Determine the [X, Y] coordinate at the center of the cell enclosing the given text.  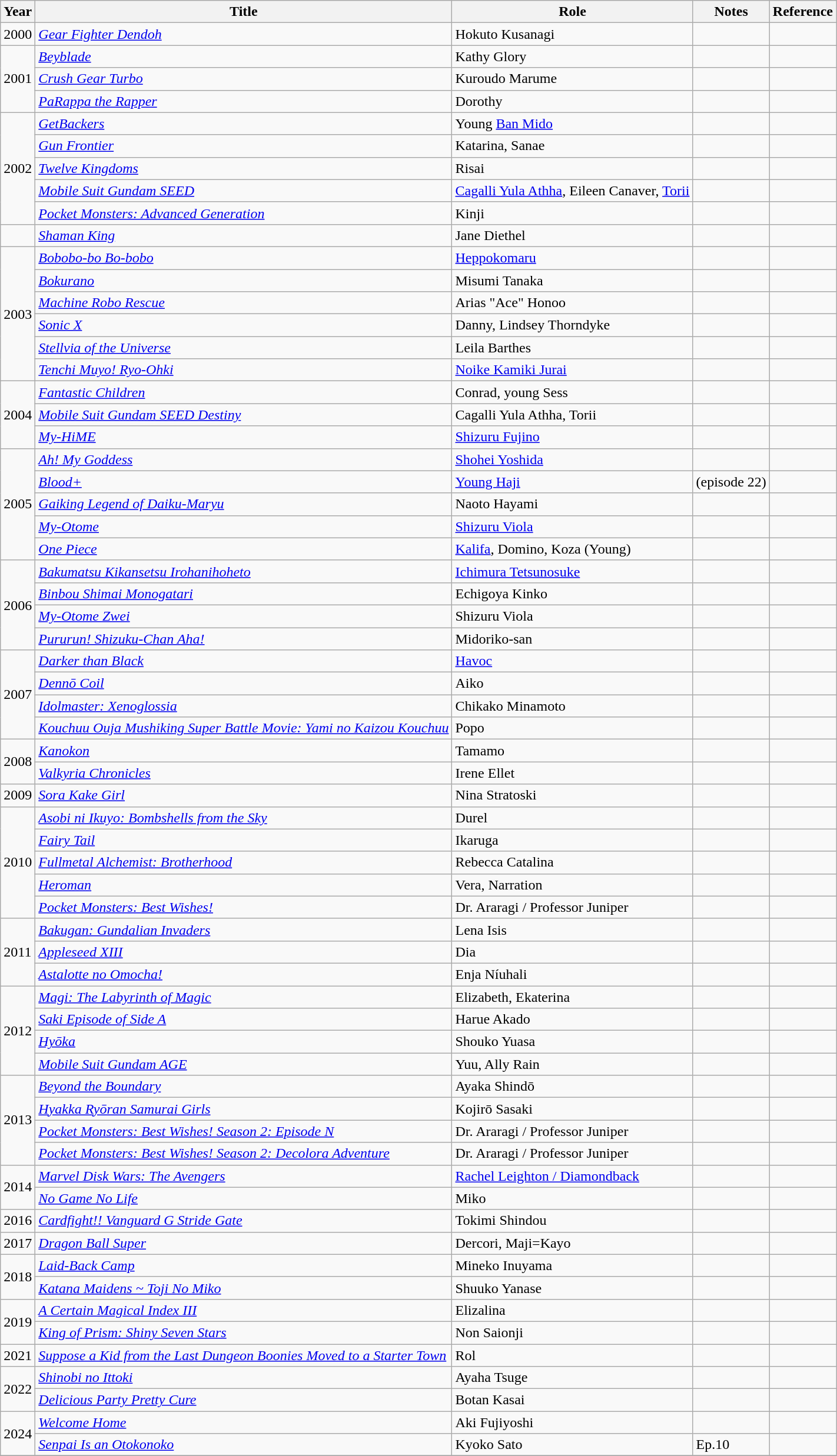
Kinji [572, 213]
Dia [572, 952]
Hyōka [244, 1042]
Year [18, 12]
Senpai Is an Otokonoko [244, 1445]
Marvel Disk Wars: The Avengers [244, 1176]
Durel [572, 818]
Fantastic Children [244, 392]
Delicious Party Pretty Cure [244, 1400]
Shouko Yuasa [572, 1042]
Harue Akado [572, 1019]
Binbou Shimai Monogatari [244, 594]
Tamamo [572, 751]
Bakugan: Gundalian Invaders [244, 929]
Enja Níuhali [572, 974]
Stellvia of the Universe [244, 348]
Title [244, 12]
Kanokon [244, 751]
Darker than Black [244, 661]
Rol [572, 1355]
Havoc [572, 661]
2017 [18, 1243]
2022 [18, 1389]
Sora Kake Girl [244, 795]
Lena Isis [572, 929]
2013 [18, 1120]
Fullmetal Alchemist: Brotherhood [244, 862]
2002 [18, 168]
Noike Kamiki Jurai [572, 370]
Machine Robo Rescue [244, 303]
Mineko Inuyama [572, 1265]
Elizabeth, Ekaterina [572, 997]
2005 [18, 504]
Shinobi no Ittoki [244, 1378]
Yuu, Ally Rain [572, 1064]
Non Saionji [572, 1332]
Risai [572, 168]
2007 [18, 695]
Valkyria Chronicles [244, 773]
Pocket Monsters: Best Wishes! Season 2: Episode N [244, 1131]
Mobile Suit Gundam SEED Destiny [244, 415]
My-HiME [244, 437]
Ichimura Tetsunosuke [572, 571]
Midoriko-san [572, 638]
Kyoko Sato [572, 1445]
Pocket Monsters: Best Wishes! Season 2: Decolora Adventure [244, 1154]
Ayaka Shindō [572, 1087]
Ayaha Tsuge [572, 1378]
Idolmaster: Xenoglossia [244, 706]
Tokimi Shindou [572, 1221]
Role [572, 12]
Botan Kasai [572, 1400]
Gear Fighter Dendoh [244, 34]
One Piece [244, 549]
Bokurano [244, 281]
Kathy Glory [572, 56]
Young Ban Mido [572, 124]
Nina Stratoski [572, 795]
Pocket Monsters: Best Wishes! [244, 907]
Ikaruga [572, 840]
Beyond the Boundary [244, 1087]
2024 [18, 1434]
Gaiking Legend of Daiku-Maryu [244, 504]
Young Haji [572, 482]
Suppose a Kid from the Last Dungeon Boonies Moved to a Starter Town [244, 1355]
2006 [18, 605]
Astalotte no Omocha! [244, 974]
Magi: The Labyrinth of Magic [244, 997]
Twelve Kingdoms [244, 168]
Katarina, Sanae [572, 146]
Hyakka Ryōran Samurai Girls [244, 1109]
Kouchuu Ouja Mushiking Super Battle Movie: Yami no Kaizou Kouchuu [244, 728]
Jane Diethel [572, 235]
Dragon Ball Super [244, 1243]
Danny, Lindsey Thorndyke [572, 325]
Bakumatsu Kikansetsu Irohanihoheto [244, 571]
Misumi Tanaka [572, 281]
2014 [18, 1187]
A Certain Magical Index III [244, 1310]
Chikako Minamoto [572, 706]
King of Prism: Shiny Seven Stars [244, 1332]
Rachel Leighton / Diamondback [572, 1176]
Pocket Monsters: Advanced Generation [244, 213]
Kuroudo Marume [572, 79]
Miko [572, 1198]
Shaman King [244, 235]
Beyblade [244, 56]
Ep.10 [731, 1445]
2021 [18, 1355]
Heroman [244, 885]
Bobobo-bo Bo-bobo [244, 258]
Fairy Tail [244, 840]
Reference [803, 12]
Naoto Hayami [572, 504]
Gun Frontier [244, 146]
Leila Barthes [572, 348]
2009 [18, 795]
Shohei Yoshida [572, 459]
(episode 22) [731, 482]
Shizuru Fujino [572, 437]
Arias "Ace" Honoo [572, 303]
Mobile Suit Gundam AGE [244, 1064]
2018 [18, 1277]
Kojirō Sasaki [572, 1109]
Dennō Coil [244, 684]
Echigoya Kinko [572, 594]
Popo [572, 728]
Notes [731, 12]
2001 [18, 79]
Laid-Back Camp [244, 1265]
2019 [18, 1321]
No Game No Life [244, 1198]
Tenchi Muyo! Ryo-Ohki [244, 370]
Ah! My Goddess [244, 459]
Dorothy [572, 101]
Pururun! Shizuku-Chan Aha! [244, 638]
2011 [18, 952]
Heppokomaru [572, 258]
Mobile Suit Gundam SEED [244, 191]
Blood+ [244, 482]
Welcome Home [244, 1422]
Vera, Narration [572, 885]
My-Otome [244, 527]
Shuuko Yanase [572, 1288]
Saki Episode of Side A [244, 1019]
Asobi ni Ikuyo: Bombshells from the Sky [244, 818]
Sonic X [244, 325]
2000 [18, 34]
PaRappa the Rapper [244, 101]
2012 [18, 1031]
2004 [18, 415]
Kalifa, Domino, Koza (Young) [572, 549]
2003 [18, 314]
Rebecca Catalina [572, 862]
Cagalli Yula Athha, Torii [572, 415]
My-Otome Zwei [244, 616]
Cardfight!! Vanguard G Stride Gate [244, 1221]
2008 [18, 762]
2016 [18, 1221]
Cagalli Yula Athha, Eileen Canaver, Torii [572, 191]
Dercori, Maji=Kayo [572, 1243]
Aiko [572, 684]
Katana Maidens ~ Toji No Miko [244, 1288]
2010 [18, 862]
Aki Fujiyoshi [572, 1422]
Elizalina [572, 1310]
Hokuto Kusanagi [572, 34]
GetBackers [244, 124]
Irene Ellet [572, 773]
Conrad, young Sess [572, 392]
Appleseed XIII [244, 952]
Crush Gear Turbo [244, 79]
